From the cell containing the given text, extract its center point as (X, Y) coordinate. 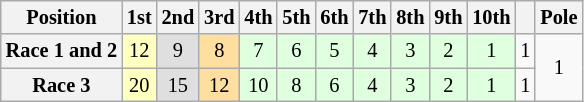
Race 1 and 2 (62, 51)
7th (372, 17)
6th (334, 17)
9 (178, 51)
Race 3 (62, 85)
15 (178, 85)
10 (258, 85)
5th (296, 17)
Position (62, 17)
7 (258, 51)
1st (140, 17)
10th (491, 17)
4th (258, 17)
Pole (558, 17)
5 (334, 51)
3rd (219, 17)
20 (140, 85)
8th (410, 17)
2nd (178, 17)
9th (448, 17)
